Return [x, y] of the center of cell containing provided text 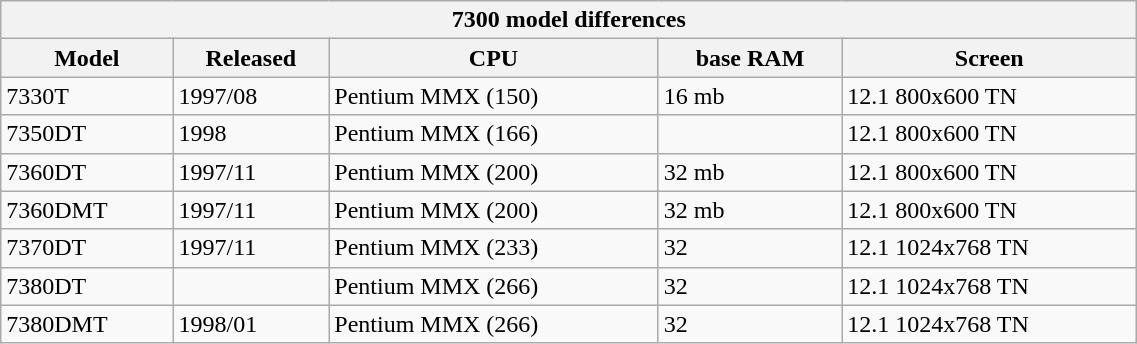
7330T [87, 96]
Screen [990, 58]
1997/08 [251, 96]
7350DT [87, 134]
Released [251, 58]
Pentium MMX (166) [494, 134]
7370DT [87, 248]
1998/01 [251, 324]
7360DT [87, 172]
1998 [251, 134]
16 mb [750, 96]
Model [87, 58]
Pentium MMX (233) [494, 248]
Pentium MMX (150) [494, 96]
base RAM [750, 58]
7380DMT [87, 324]
7360DMT [87, 210]
7300 model differences [569, 20]
CPU [494, 58]
7380DT [87, 286]
